Detect which cell encompasses the target text, then output its (X, Y) center coordinate. 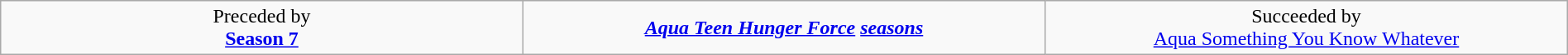
Aqua Teen Hunger Force seasons (784, 28)
Succeeded byAqua Something You Know Whatever (1307, 28)
Preceded bySeason 7 (262, 28)
